Pinpoint the cell where the given text exists, returning its [X, Y] midpoint coordinate. 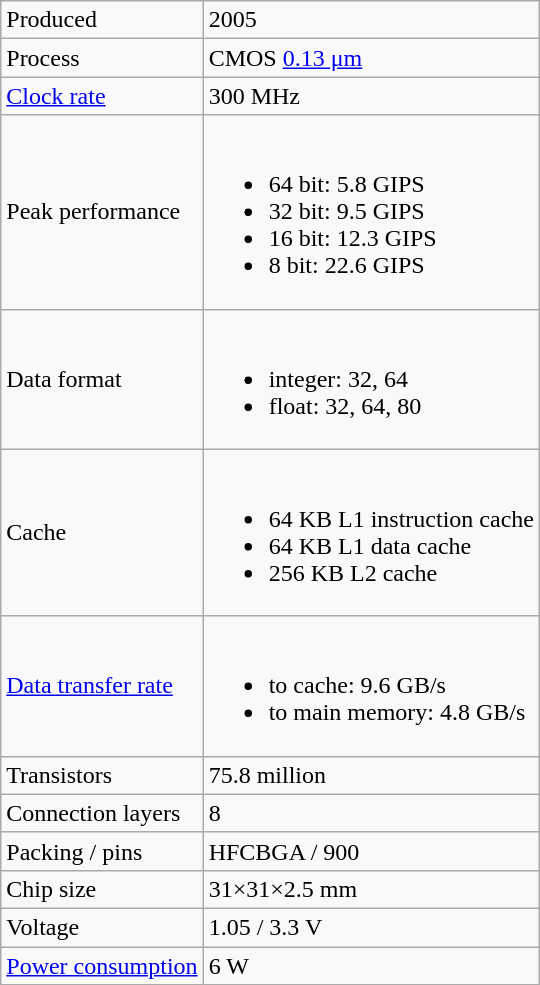
Data format [102, 379]
Chip size [102, 889]
Clock rate [102, 96]
Cache [102, 532]
8 [371, 813]
to cache: 9.6 GB/sto main memory: 4.8 GB/s [371, 686]
Peak performance [102, 212]
1.05 / 3.3 V [371, 927]
64 KB L1 instruction cache64 KB L1 data cache256 KB L2 cache [371, 532]
Process [102, 58]
31×31×2.5 mm [371, 889]
Power consumption [102, 965]
integer: 32, 64float: 32, 64, 80 [371, 379]
Packing / pins [102, 851]
6 W [371, 965]
Voltage [102, 927]
300 MHz [371, 96]
Connection layers [102, 813]
Transistors [102, 775]
Data transfer rate [102, 686]
64 bit: 5.8 GIPS32 bit: 9.5 GIPS16 bit: 12.3 GIPS8 bit: 22.6 GIPS [371, 212]
2005 [371, 20]
Produced [102, 20]
HFCBGA / 900 [371, 851]
CMOS 0.13 μm [371, 58]
75.8 million [371, 775]
